Scan for the cell matching the given text and deliver its (X, Y) coordinate at center. 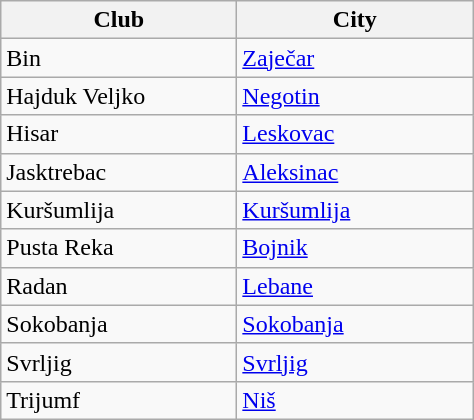
Bojnik (355, 248)
Club (119, 20)
Leskovac (355, 134)
City (355, 20)
Hajduk Veljko (119, 96)
Trijumf (119, 400)
Pusta Reka (119, 248)
Zaječar (355, 58)
Hisar (119, 134)
Jasktrebac (119, 172)
Lebane (355, 286)
Niš (355, 400)
Radan (119, 286)
Aleksinac (355, 172)
Bin (119, 58)
Negotin (355, 96)
